Determine the [x, y] coordinate at the center of the cell enclosing the given text.  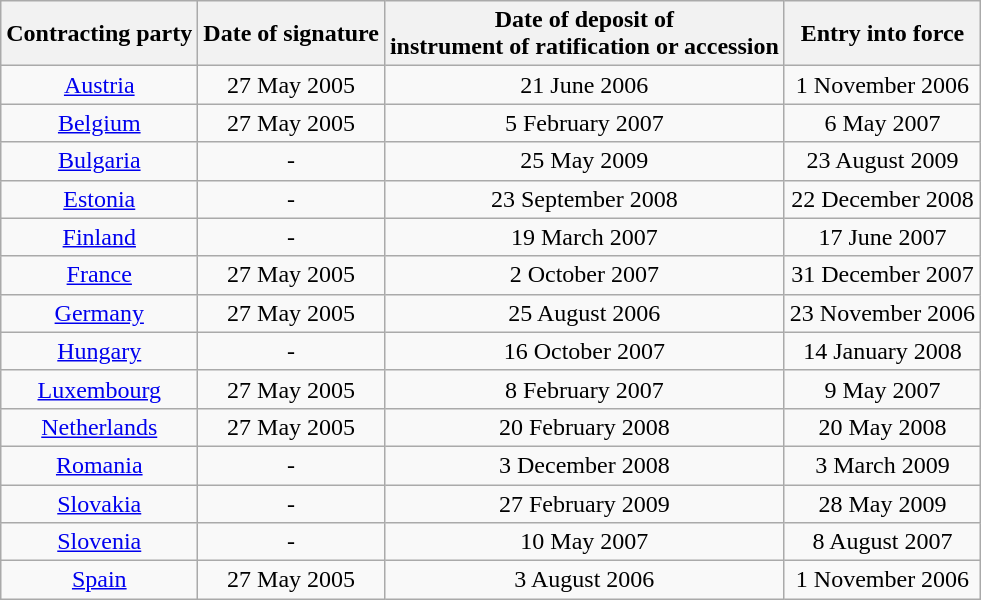
Austria [100, 85]
Germany [100, 313]
3 August 2006 [584, 580]
23 September 2008 [584, 199]
25 May 2009 [584, 161]
2 October 2007 [584, 275]
19 March 2007 [584, 237]
25 August 2006 [584, 313]
23 August 2009 [882, 161]
Finland [100, 237]
20 May 2008 [882, 427]
Belgium [100, 123]
17 June 2007 [882, 237]
20 February 2008 [584, 427]
8 August 2007 [882, 542]
6 May 2007 [882, 123]
Date of signature [292, 34]
Entry into force [882, 34]
21 June 2006 [584, 85]
Date of deposit ofinstrument of ratification or accession [584, 34]
Slovenia [100, 542]
5 February 2007 [584, 123]
31 December 2007 [882, 275]
Estonia [100, 199]
16 October 2007 [584, 351]
3 March 2009 [882, 465]
9 May 2007 [882, 389]
3 December 2008 [584, 465]
Netherlands [100, 427]
Slovakia [100, 503]
Bulgaria [100, 161]
22 December 2008 [882, 199]
Hungary [100, 351]
France [100, 275]
14 January 2008 [882, 351]
28 May 2009 [882, 503]
Spain [100, 580]
8 February 2007 [584, 389]
Luxembourg [100, 389]
27 February 2009 [584, 503]
Contracting party [100, 34]
23 November 2006 [882, 313]
10 May 2007 [584, 542]
Romania [100, 465]
